Extract the (x, y) coordinate from the center of the cell holding the provided text.  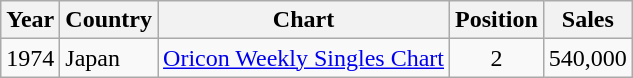
2 (497, 58)
Chart (304, 20)
Country (109, 20)
Japan (109, 58)
Year (30, 20)
Position (497, 20)
1974 (30, 58)
Oricon Weekly Singles Chart (304, 58)
Sales (588, 20)
540,000 (588, 58)
